Return the (X, Y) coordinate for the center point of the cell that contains the specified text.  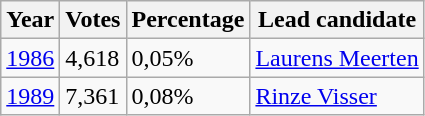
0,08% (188, 96)
0,05% (188, 58)
7,361 (93, 96)
Rinze Visser (337, 96)
1986 (30, 58)
Year (30, 20)
1989 (30, 96)
Percentage (188, 20)
Votes (93, 20)
Laurens Meerten (337, 58)
Lead candidate (337, 20)
4,618 (93, 58)
